For the text-containing cell, return its midpoint in [x, y] coordinate format. 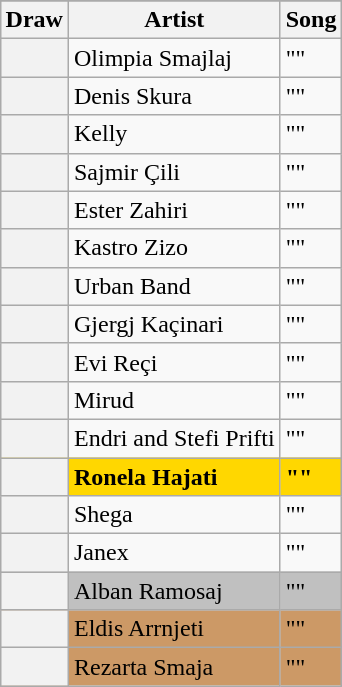
Ronela Hajati [174, 477]
Artist [174, 20]
Kelly [174, 134]
Janex [174, 553]
Urban Band [174, 286]
Endri and Stefi Prifti [174, 438]
Draw [34, 20]
Denis Skura [174, 96]
Song [311, 20]
Olimpia Smajlaj [174, 58]
Rezarta Smaja [174, 667]
Eldis Arrnjeti [174, 629]
Kastro Zizo [174, 248]
Sajmir Çili [174, 172]
Mirud [174, 400]
Evi Reçi [174, 362]
Gjergj Kaçinari [174, 324]
Alban Ramosaj [174, 591]
Ester Zahiri [174, 210]
Shega [174, 515]
